Locate the cell with the specified text and output its (x, y) center coordinate. 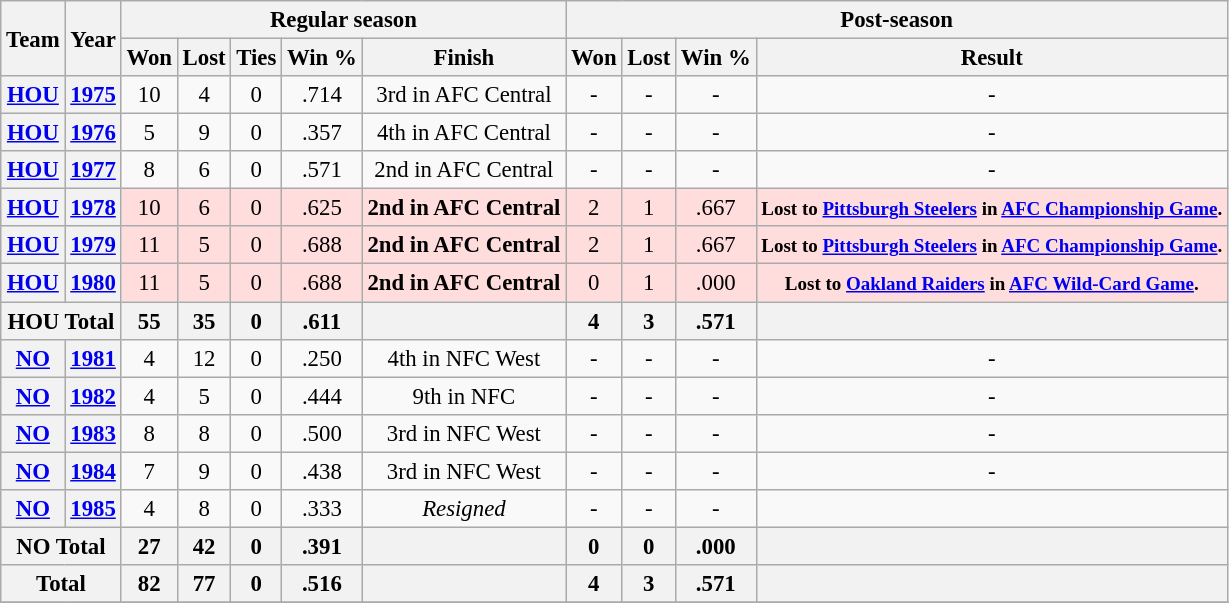
1977 (93, 170)
.625 (322, 208)
.611 (322, 321)
1982 (93, 396)
.357 (322, 133)
1980 (93, 283)
NO Total (61, 546)
1981 (93, 358)
77 (204, 584)
9th in NFC (464, 396)
27 (149, 546)
Post-season (897, 20)
Lost to Oakland Raiders in AFC Wild-Card Game. (992, 283)
.391 (322, 546)
3rd in AFC Central (464, 95)
.333 (322, 509)
Ties (256, 58)
1984 (93, 471)
4th in NFC West (464, 358)
42 (204, 546)
4th in AFC Central (464, 133)
Regular season (344, 20)
82 (149, 584)
.438 (322, 471)
12 (204, 358)
Finish (464, 58)
55 (149, 321)
.250 (322, 358)
HOU Total (61, 321)
1979 (93, 245)
.714 (322, 95)
7 (149, 471)
Total (61, 584)
1975 (93, 95)
1985 (93, 509)
Year (93, 38)
1978 (93, 208)
Team (33, 38)
Result (992, 58)
.516 (322, 584)
1976 (93, 133)
.500 (322, 433)
.444 (322, 396)
35 (204, 321)
Resigned (464, 509)
1983 (93, 433)
